Capture the cell that displays the provided text and extract its [X, Y] central coordinate. 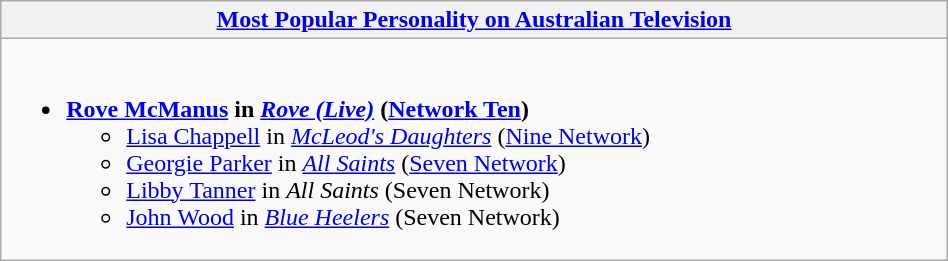
Most Popular Personality on Australian Television [474, 20]
